Return (X, Y) of the center of cell containing provided text 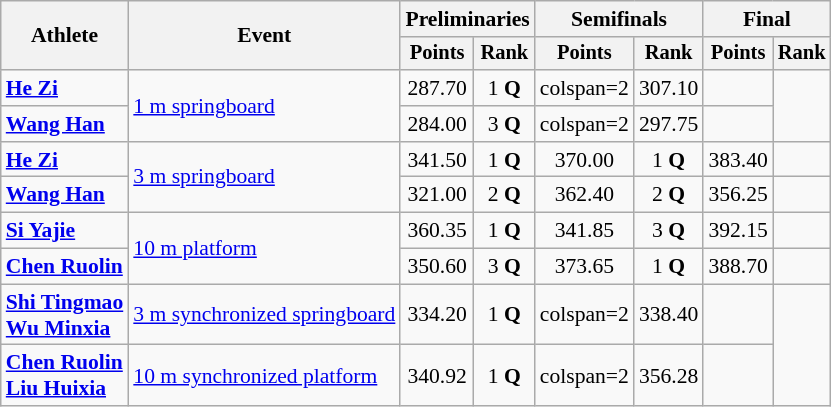
3 m springboard (264, 178)
360.35 (437, 231)
287.70 (437, 88)
1 m springboard (264, 106)
350.60 (437, 267)
Shi TingmaoWu Minxia (65, 314)
297.75 (668, 124)
362.40 (584, 195)
Preliminaries (467, 19)
341.85 (584, 231)
341.50 (437, 160)
370.00 (584, 160)
383.40 (738, 160)
Final (766, 19)
392.15 (738, 231)
Event (264, 36)
338.40 (668, 314)
340.92 (437, 376)
388.70 (738, 267)
284.00 (437, 124)
356.28 (668, 376)
307.10 (668, 88)
334.20 (437, 314)
373.65 (584, 267)
Chen Ruolin (65, 267)
356.25 (738, 195)
Si Yajie (65, 231)
Semifinals (620, 19)
10 m synchronized platform (264, 376)
10 m platform (264, 248)
Athlete (65, 36)
Chen RuolinLiu Huixia (65, 376)
3 m synchronized springboard (264, 314)
321.00 (437, 195)
